Search for the cell housing the specified text and yield its [X, Y] center coordinate. 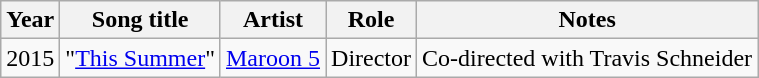
Artist [272, 20]
Director [372, 58]
"This Summer" [140, 58]
2015 [30, 58]
Co-directed with Travis Schneider [588, 58]
Role [372, 20]
Song title [140, 20]
Maroon 5 [272, 58]
Notes [588, 20]
Year [30, 20]
